Return [X, Y] of the center of cell containing provided text 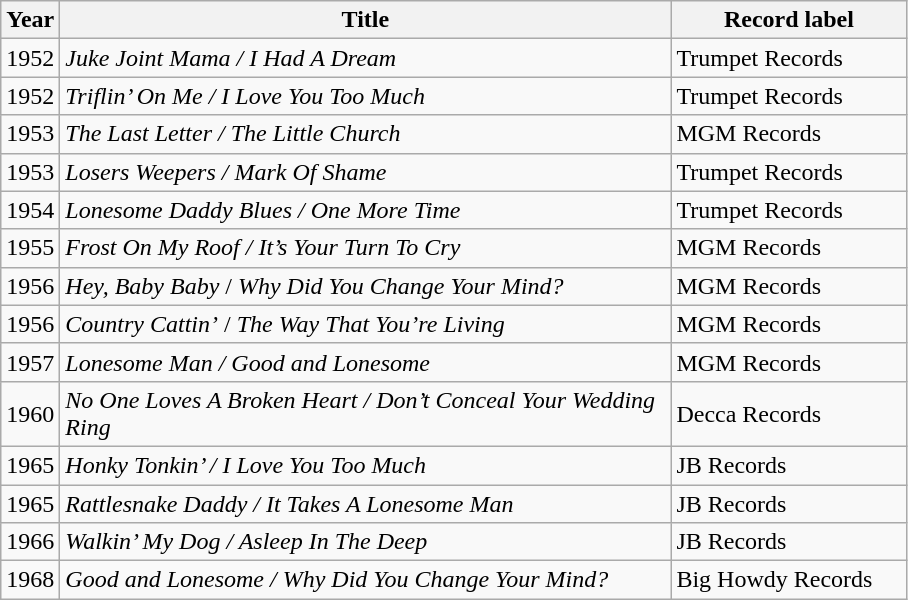
Title [366, 20]
Big Howdy Records [789, 580]
No One Loves A Broken Heart / Don’t Conceal Your Wedding Ring [366, 414]
1966 [30, 542]
Good and Lonesome / Why Did You Change Your Mind? [366, 580]
Juke Joint Mama / I Had A Dream [366, 58]
Decca Records [789, 414]
Lonesome Daddy Blues / One More Time [366, 210]
Losers Weepers / Mark Of Shame [366, 172]
The Last Letter / The Little Church [366, 134]
Triflin’ On Me / I Love You Too Much [366, 96]
1968 [30, 580]
Honky Tonkin’ / I Love You Too Much [366, 465]
1960 [30, 414]
1954 [30, 210]
Lonesome Man / Good and Lonesome [366, 362]
Record label [789, 20]
1957 [30, 362]
Rattlesnake Daddy / It Takes A Lonesome Man [366, 503]
Year [30, 20]
Hey, Baby Baby / Why Did You Change Your Mind? [366, 286]
Frost On My Roof / It’s Your Turn To Cry [366, 248]
Country Cattin’ / The Way That You’re Living [366, 324]
1955 [30, 248]
Walkin’ My Dog / Asleep In The Deep [366, 542]
